Output the [X, Y] coordinate of the center of the cell containing the given text.  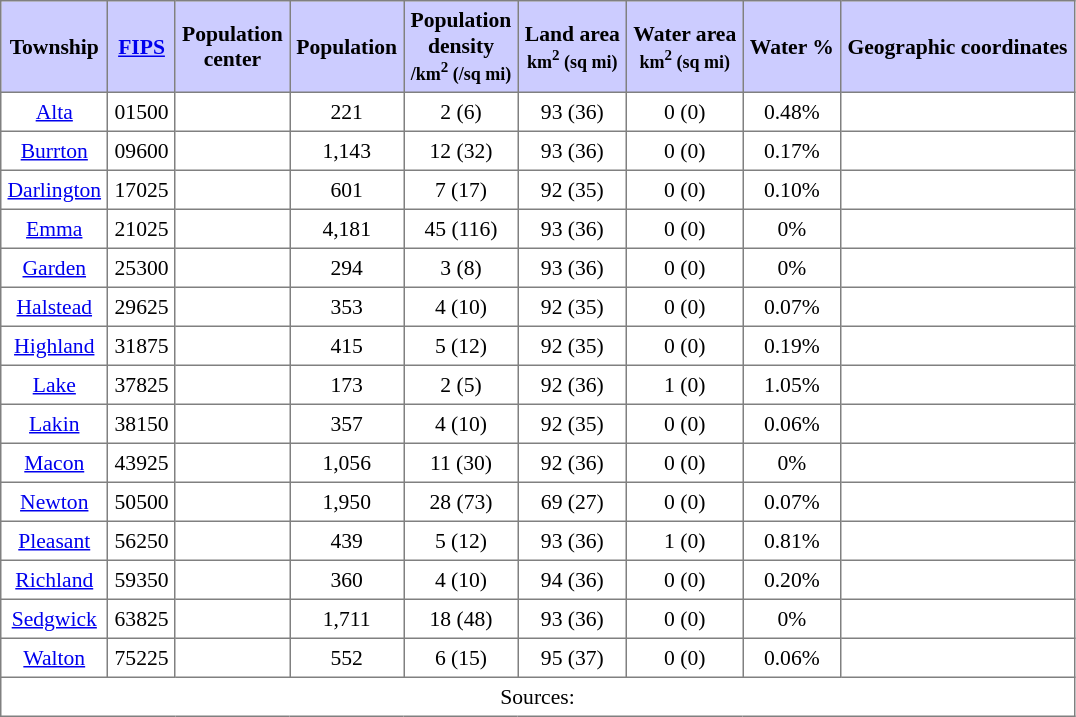
1,143 [347, 150]
31875 [142, 346]
95 (37) [572, 658]
Lake [54, 384]
415 [347, 346]
Township [54, 47]
Geographic coordinates [958, 47]
Sedgwick [54, 618]
94 (36) [572, 580]
221 [347, 112]
37825 [142, 384]
0.17% [792, 150]
Burrton [54, 150]
63825 [142, 618]
45 (116) [461, 228]
25300 [142, 268]
1,056 [347, 462]
3 (8) [461, 268]
Water % [792, 47]
6 (15) [461, 658]
2 (5) [461, 384]
Lakin [54, 424]
552 [347, 658]
75225 [142, 658]
439 [347, 540]
Highland [54, 346]
Pleasant [54, 540]
Walton [54, 658]
Water areakm2 (sq mi) [685, 47]
0.48% [792, 112]
11 (30) [461, 462]
1,711 [347, 618]
50500 [142, 502]
1,950 [347, 502]
59350 [142, 580]
18 (48) [461, 618]
Sources: [538, 696]
4,181 [347, 228]
21025 [142, 228]
29625 [142, 306]
0.10% [792, 190]
Darlington [54, 190]
357 [347, 424]
7 (17) [461, 190]
353 [347, 306]
Population [347, 47]
Emma [54, 228]
Populationdensity/km2 (/sq mi) [461, 47]
38150 [142, 424]
17025 [142, 190]
01500 [142, 112]
Garden [54, 268]
28 (73) [461, 502]
Alta [54, 112]
0.20% [792, 580]
69 (27) [572, 502]
Land areakm2 (sq mi) [572, 47]
FIPS [142, 47]
601 [347, 190]
Macon [54, 462]
Halstead [54, 306]
56250 [142, 540]
43925 [142, 462]
294 [347, 268]
Populationcenter [232, 47]
173 [347, 384]
09600 [142, 150]
2 (6) [461, 112]
360 [347, 580]
Newton [54, 502]
0.19% [792, 346]
0.81% [792, 540]
1.05% [792, 384]
Richland [54, 580]
12 (32) [461, 150]
